Pinpoint the cell where the given text exists, returning its (x, y) midpoint coordinate. 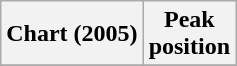
Chart (2005) (72, 34)
Peakposition (189, 34)
